Extract the [X, Y] coordinate from the center of the cell holding the provided text.  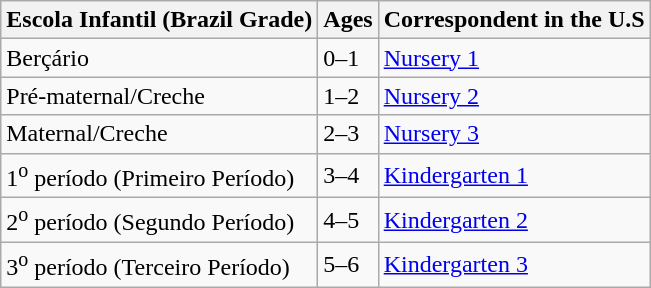
Escola Infantil (Brazil Grade) [160, 20]
Nursery 2 [514, 96]
Nursery 3 [514, 134]
Kindergarten 1 [514, 176]
3–4 [348, 176]
1–2 [348, 96]
0–1 [348, 58]
2–3 [348, 134]
4–5 [348, 220]
Ages [348, 20]
2o período (Segundo Período) [160, 220]
Kindergarten 2 [514, 220]
Correspondent in the U.S [514, 20]
5–6 [348, 264]
3o período (Terceiro Período) [160, 264]
Nursery 1 [514, 58]
Maternal/Creche [160, 134]
1o período (Primeiro Período) [160, 176]
Pré-maternal/Creche [160, 96]
Berçário [160, 58]
Kindergarten 3 [514, 264]
